Scan for the cell matching the given text and deliver its (x, y) coordinate at center. 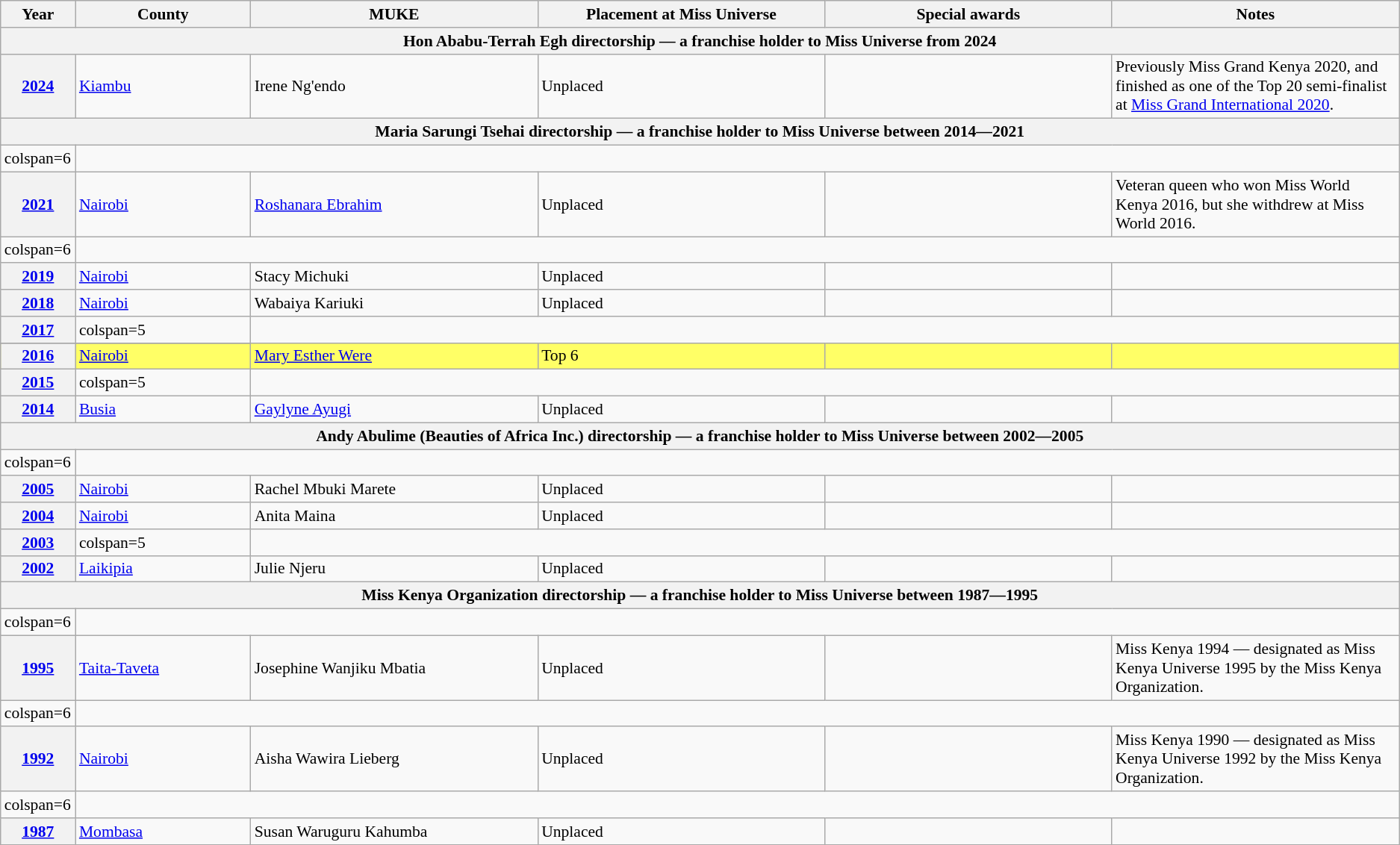
County (163, 14)
Andy Abulime (Beauties of Africa Inc.) directorship — a franchise holder to Miss Universe between 2002―2005 (700, 436)
1992 (38, 760)
Laikipia (163, 569)
Susan Waruguru Kahumba (394, 832)
Anita Maina (394, 516)
Gaylyne Ayugi (394, 410)
Maria Sarungi Tsehai directorship — a franchise holder to Miss Universe between 2014―2021 (700, 132)
Year (38, 14)
2005 (38, 490)
Aisha Wawira Lieberg (394, 760)
Veteran queen who won Miss World Kenya 2016, but she withdrew at Miss World 2016. (1256, 205)
Hon Ababu-Terrah Egh directorship — a franchise holder to Miss Universe from 2024 (700, 41)
Miss Kenya Organization directorship — a franchise holder to Miss Universe between 1987―1995 (700, 596)
MUKE (394, 14)
Busia (163, 410)
Rachel Mbuki Marete (394, 490)
Special awards (968, 14)
Top 6 (681, 356)
Placement at Miss Universe (681, 14)
Taita-Taveta (163, 667)
Stacy Michuki (394, 277)
2021 (38, 205)
2004 (38, 516)
Kiambu (163, 87)
2016 (38, 356)
Roshanara Ebrahim (394, 205)
Mombasa (163, 832)
1995 (38, 667)
2018 (38, 303)
2003 (38, 543)
Notes (1256, 14)
2024 (38, 87)
2019 (38, 277)
2014 (38, 410)
1987 (38, 832)
Mary Esther Were (394, 356)
2017 (38, 330)
2002 (38, 569)
Julie Njeru (394, 569)
Miss Kenya 1990 — designated as Miss Kenya Universe 1992 by the Miss Kenya Organization. (1256, 760)
2015 (38, 383)
Miss Kenya 1994 — designated as Miss Kenya Universe 1995 by the Miss Kenya Organization. (1256, 667)
Previously Miss Grand Kenya 2020, and finished as one of the Top 20 semi-finalist at Miss Grand International 2020. (1256, 87)
Irene Ng'endo (394, 87)
Josephine Wanjiku Mbatia (394, 667)
Wabaiya Kariuki (394, 303)
